Output the [X, Y] coordinate of the center of the cell containing the given text.  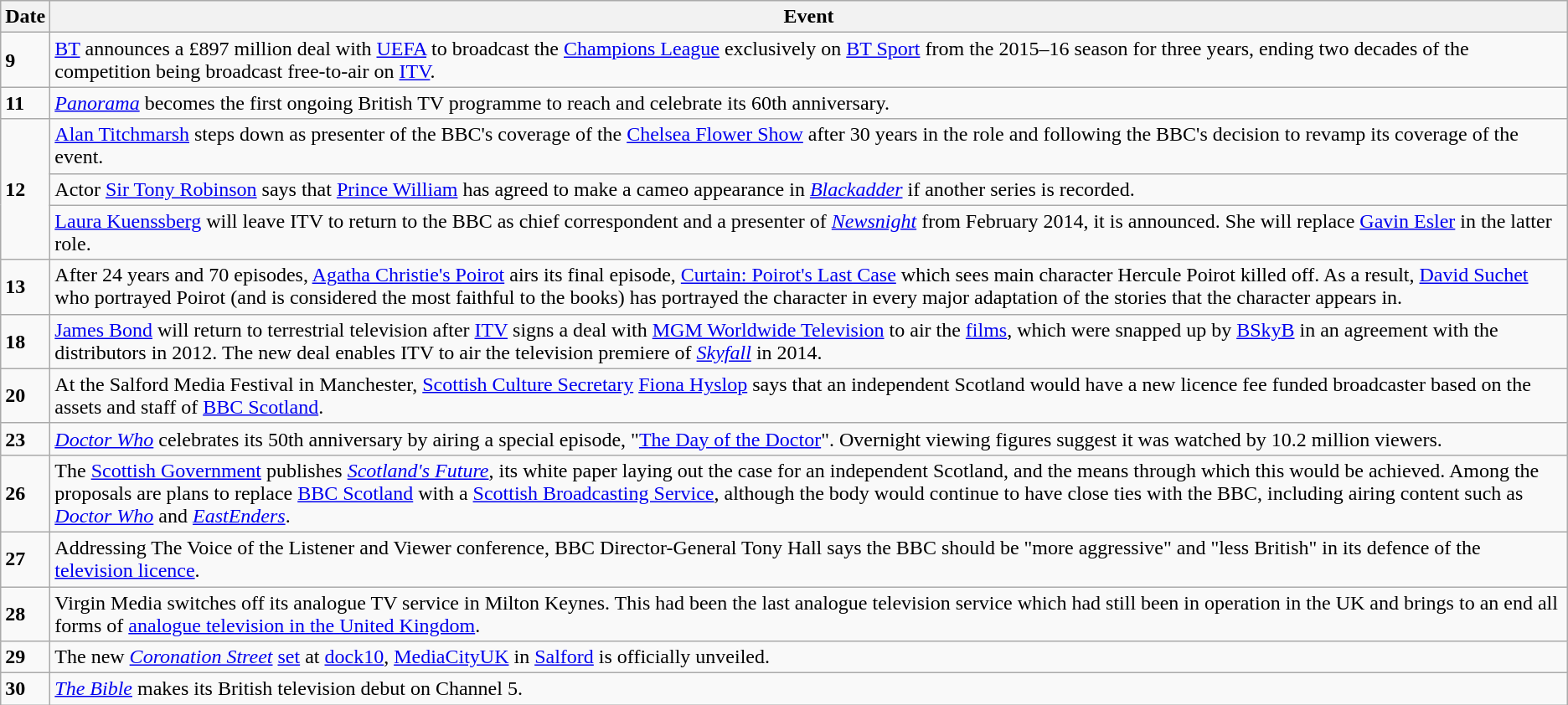
9 [25, 60]
28 [25, 613]
Actor Sir Tony Robinson says that Prince William has agreed to make a cameo appearance in Blackadder if another series is recorded. [809, 189]
23 [25, 439]
11 [25, 103]
The Bible makes its British television debut on Channel 5. [809, 689]
12 [25, 189]
Date [25, 17]
13 [25, 286]
Panorama becomes the first ongoing British TV programme to reach and celebrate its 60th anniversary. [809, 103]
20 [25, 395]
Event [809, 17]
26 [25, 493]
27 [25, 559]
29 [25, 657]
30 [25, 689]
18 [25, 342]
The new Coronation Street set at dock10, MediaCityUK in Salford is officially unveiled. [809, 657]
